For the text-containing cell, return its midpoint in (x, y) coordinate format. 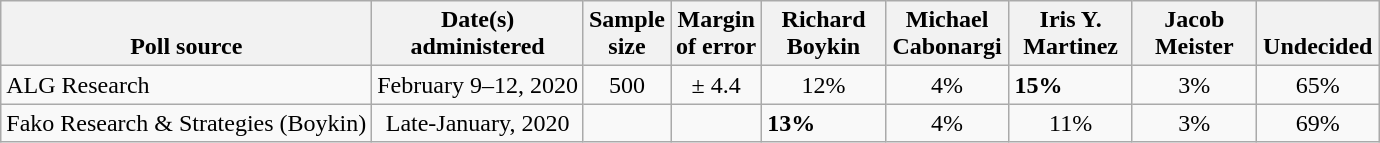
500 (626, 85)
Iris Y.Martinez (1071, 34)
11% (1071, 123)
12% (824, 85)
15% (1071, 85)
RichardBoykin (824, 34)
Samplesize (626, 34)
MichaelCabonargi (947, 34)
Undecided (1318, 34)
65% (1318, 85)
February 9–12, 2020 (478, 85)
± 4.4 (716, 85)
Poll source (186, 34)
13% (824, 123)
69% (1318, 123)
Date(s)administered (478, 34)
ALG Research (186, 85)
Marginof error (716, 34)
JacobMeister (1194, 34)
Late-January, 2020 (478, 123)
Fako Research & Strategies (Boykin) (186, 123)
